Output the [x, y] coordinate of the center of the cell containing the given text.  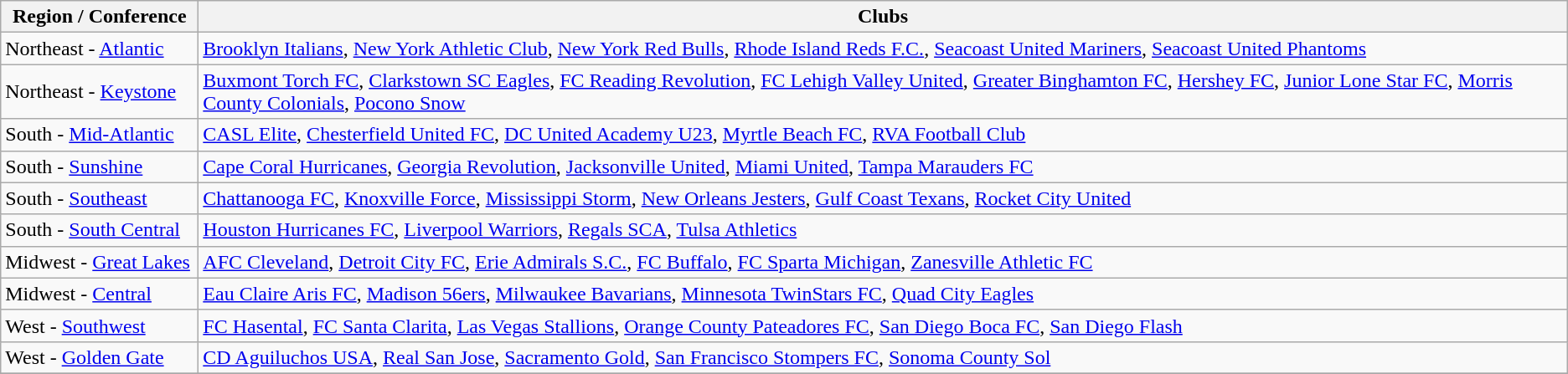
Eau Claire Aris FC, Madison 56ers, Milwaukee Bavarians, Minnesota TwinStars FC, Quad City Eagles [883, 294]
Midwest - Central [100, 294]
Midwest - Great Lakes [100, 262]
Cape Coral Hurricanes, Georgia Revolution, Jacksonville United, Miami United, Tampa Marauders FC [883, 167]
South - Southeast [100, 198]
Northeast - Keystone [100, 92]
South - Sunshine [100, 167]
South - South Central [100, 230]
West - Golden Gate [100, 357]
Clubs [883, 17]
Brooklyn Italians, New York Athletic Club, New York Red Bulls, Rhode Island Reds F.C., Seacoast United Mariners, Seacoast United Phantoms [883, 49]
Northeast - Atlantic [100, 49]
Chattanooga FC, Knoxville Force, Mississippi Storm, New Orleans Jesters, Gulf Coast Texans, Rocket City United [883, 198]
CASL Elite, Chesterfield United FC, DC United Academy U23, Myrtle Beach FC, RVA Football Club [883, 135]
Region / Conference [100, 17]
West - Southwest [100, 325]
CD Aguiluchos USA, Real San Jose, Sacramento Gold, San Francisco Stompers FC, Sonoma County Sol [883, 357]
AFC Cleveland, Detroit City FC, Erie Admirals S.C., FC Buffalo, FC Sparta Michigan, Zanesville Athletic FC [883, 262]
FC Hasental, FC Santa Clarita, Las Vegas Stallions, Orange County Pateadores FC, San Diego Boca FC, San Diego Flash [883, 325]
Houston Hurricanes FC, Liverpool Warriors, Regals SCA, Tulsa Athletics [883, 230]
South - Mid-Atlantic [100, 135]
